Find where the given text appears and provide that cell's center as [X, Y] coordinate. 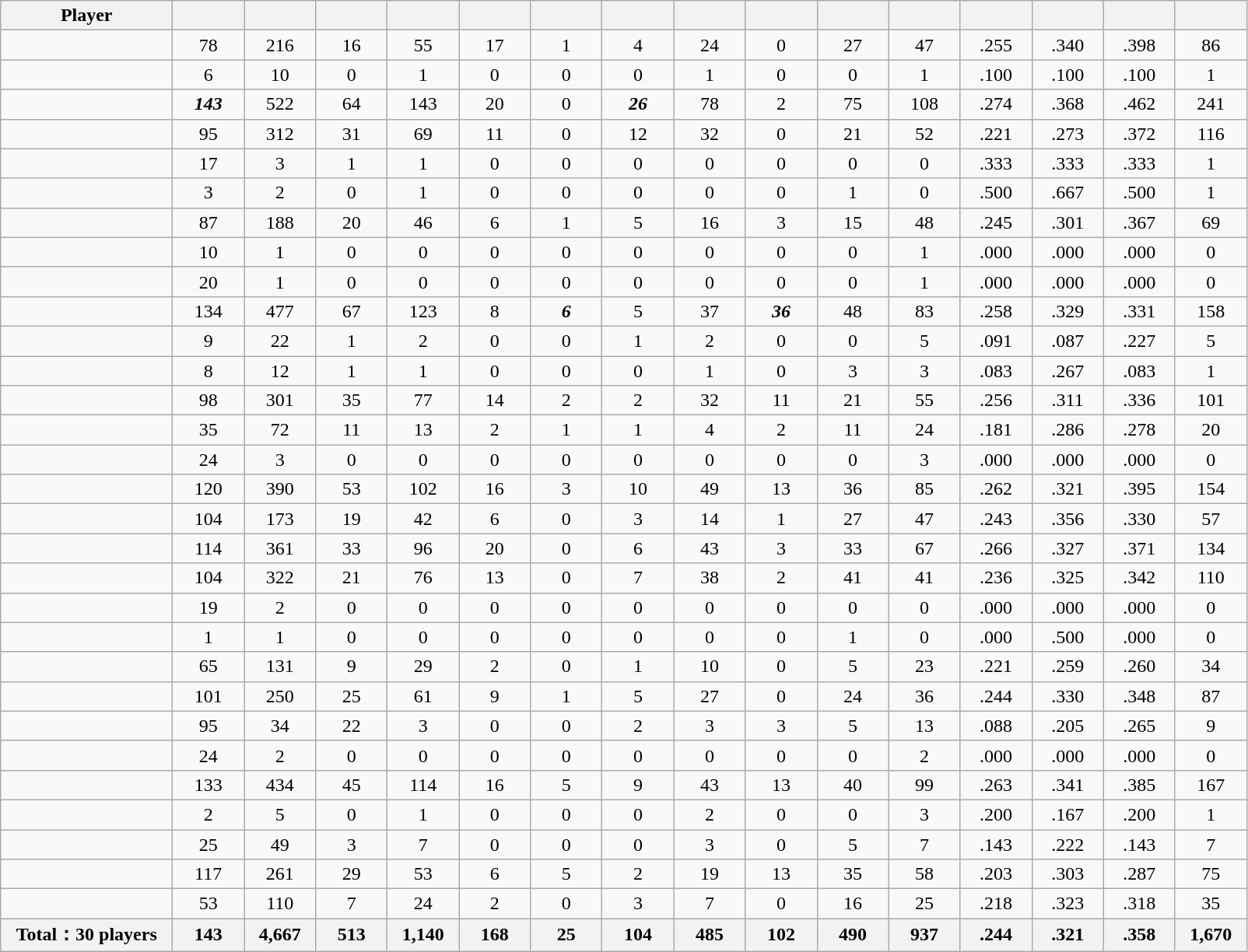
.227 [1139, 341]
.323 [1067, 904]
173 [280, 519]
.287 [1139, 874]
937 [924, 935]
.205 [1067, 726]
.301 [1067, 222]
322 [280, 578]
.091 [996, 341]
.267 [1067, 371]
31 [352, 134]
.341 [1067, 785]
.336 [1139, 401]
38 [710, 578]
158 [1211, 311]
312 [280, 134]
.286 [1067, 430]
.222 [1067, 844]
.088 [996, 726]
154 [1211, 489]
390 [280, 489]
23 [924, 667]
.462 [1139, 104]
116 [1211, 134]
96 [423, 548]
.667 [1067, 193]
117 [209, 874]
76 [423, 578]
42 [423, 519]
.263 [996, 785]
.342 [1139, 578]
.087 [1067, 341]
.398 [1139, 45]
168 [495, 935]
.256 [996, 401]
261 [280, 874]
.262 [996, 489]
85 [924, 489]
.218 [996, 904]
.325 [1067, 578]
477 [280, 311]
.356 [1067, 519]
.348 [1139, 696]
.303 [1067, 874]
.259 [1067, 667]
.329 [1067, 311]
.367 [1139, 222]
167 [1211, 785]
361 [280, 548]
83 [924, 311]
108 [924, 104]
131 [280, 667]
52 [924, 134]
.236 [996, 578]
.266 [996, 548]
.318 [1139, 904]
120 [209, 489]
58 [924, 874]
4,667 [280, 935]
86 [1211, 45]
485 [710, 935]
.331 [1139, 311]
.258 [996, 311]
57 [1211, 519]
133 [209, 785]
.255 [996, 45]
.167 [1067, 814]
.358 [1139, 935]
40 [853, 785]
46 [423, 222]
.265 [1139, 726]
.327 [1067, 548]
.260 [1139, 667]
.278 [1139, 430]
123 [423, 311]
99 [924, 785]
26 [638, 104]
.311 [1067, 401]
434 [280, 785]
65 [209, 667]
522 [280, 104]
250 [280, 696]
188 [280, 222]
.372 [1139, 134]
1,670 [1211, 935]
.181 [996, 430]
.371 [1139, 548]
1,140 [423, 935]
Total：30 players [87, 935]
216 [280, 45]
.368 [1067, 104]
61 [423, 696]
.385 [1139, 785]
.245 [996, 222]
98 [209, 401]
301 [280, 401]
45 [352, 785]
.203 [996, 874]
.340 [1067, 45]
513 [352, 935]
77 [423, 401]
37 [710, 311]
490 [853, 935]
15 [853, 222]
Player [87, 16]
.273 [1067, 134]
241 [1211, 104]
.243 [996, 519]
.274 [996, 104]
72 [280, 430]
.395 [1139, 489]
64 [352, 104]
